Capture the cell that displays the provided text and extract its (x, y) central coordinate. 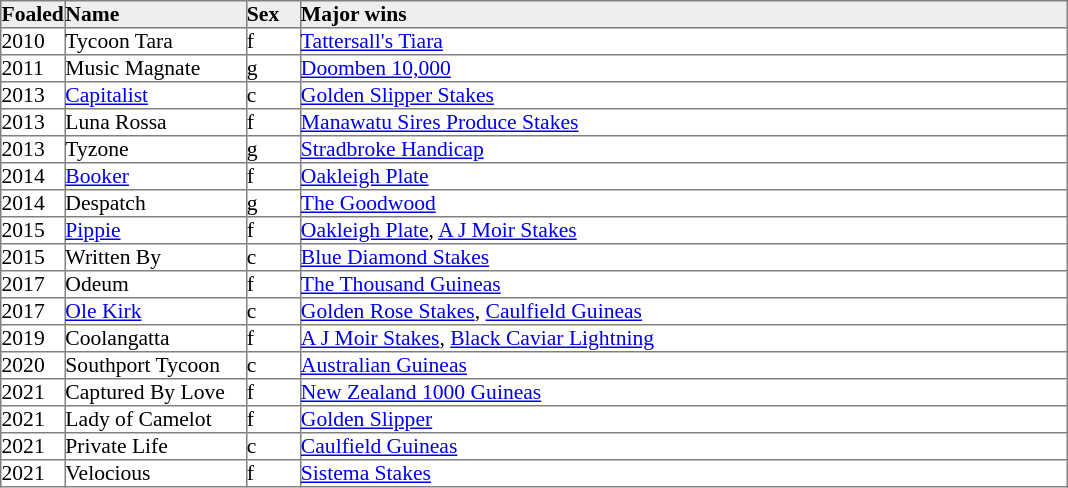
Caulfield Guineas (683, 446)
Music Magnate (156, 68)
Sistema Stakes (683, 474)
Golden Slipper (683, 420)
Foaled (33, 14)
Tattersall's Tiara (683, 42)
Sex (273, 14)
New Zealand 1000 Guineas (683, 392)
Pippie (156, 230)
2019 (33, 338)
The Goodwood (683, 204)
Private Life (156, 446)
Ole Kirk (156, 312)
Coolangatta (156, 338)
Tycoon Tara (156, 42)
2020 (33, 366)
Oakleigh Plate, A J Moir Stakes (683, 230)
Golden Slipper Stakes (683, 96)
Blue Diamond Stakes (683, 258)
2010 (33, 42)
Major wins (683, 14)
Booker (156, 176)
Manawatu Sires Produce Stakes (683, 122)
Velocious (156, 474)
Despatch (156, 204)
Luna Rossa (156, 122)
Stradbroke Handicap (683, 150)
Captured By Love (156, 392)
Written By (156, 258)
A J Moir Stakes, Black Caviar Lightning (683, 338)
Tyzone (156, 150)
The Thousand Guineas (683, 284)
2011 (33, 68)
Odeum (156, 284)
Australian Guineas (683, 366)
Golden Rose Stakes, Caulfield Guineas (683, 312)
Doomben 10,000 (683, 68)
Southport Tycoon (156, 366)
Name (156, 14)
Lady of Camelot (156, 420)
Oakleigh Plate (683, 176)
Capitalist (156, 96)
